Return [x, y] of the center of cell containing provided text 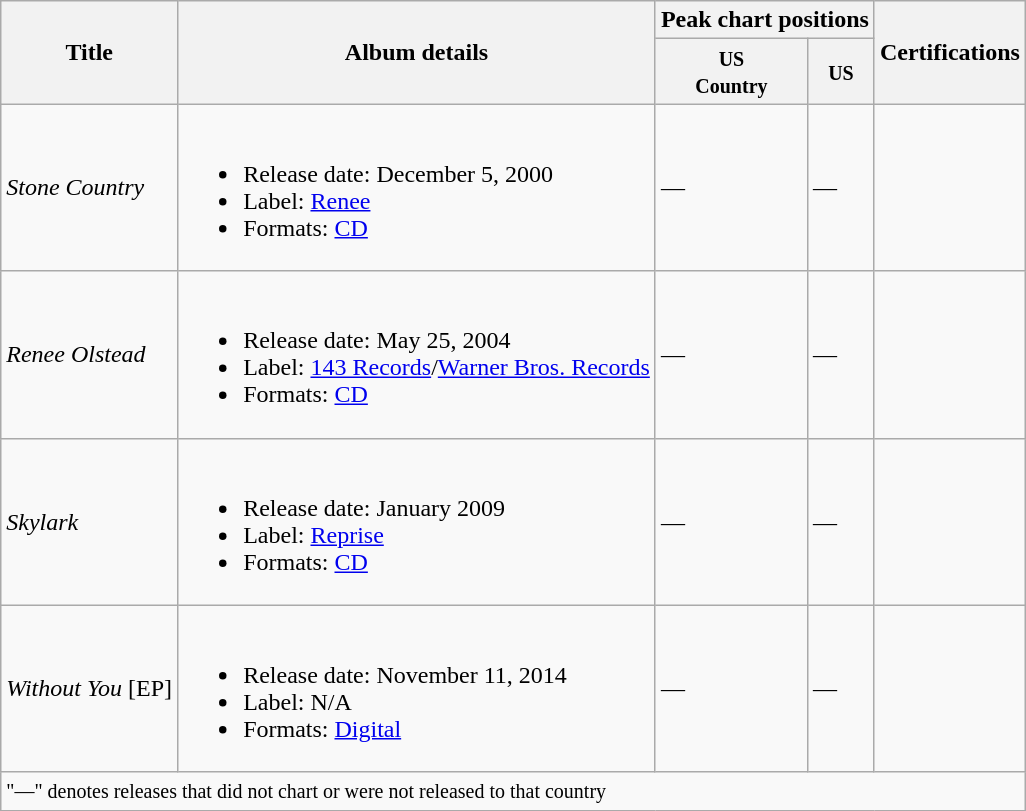
Certifications [950, 52]
Renee Olstead [90, 354]
US [840, 72]
"—" denotes releases that did not chart or were not released to that country [514, 791]
Title [90, 52]
USCountry [731, 72]
Peak chart positions [764, 20]
Release date: January 2009Label: RepriseFormats: CD [417, 522]
Album details [417, 52]
Skylark [90, 522]
Release date: May 25, 2004Label: 143 Records/Warner Bros. RecordsFormats: CD [417, 354]
Without You [EP] [90, 688]
Release date: December 5, 2000Label: ReneeFormats: CD [417, 188]
Stone Country [90, 188]
Release date: November 11, 2014Label: N/AFormats: Digital [417, 688]
